Return [X, Y] of the center of cell containing provided text 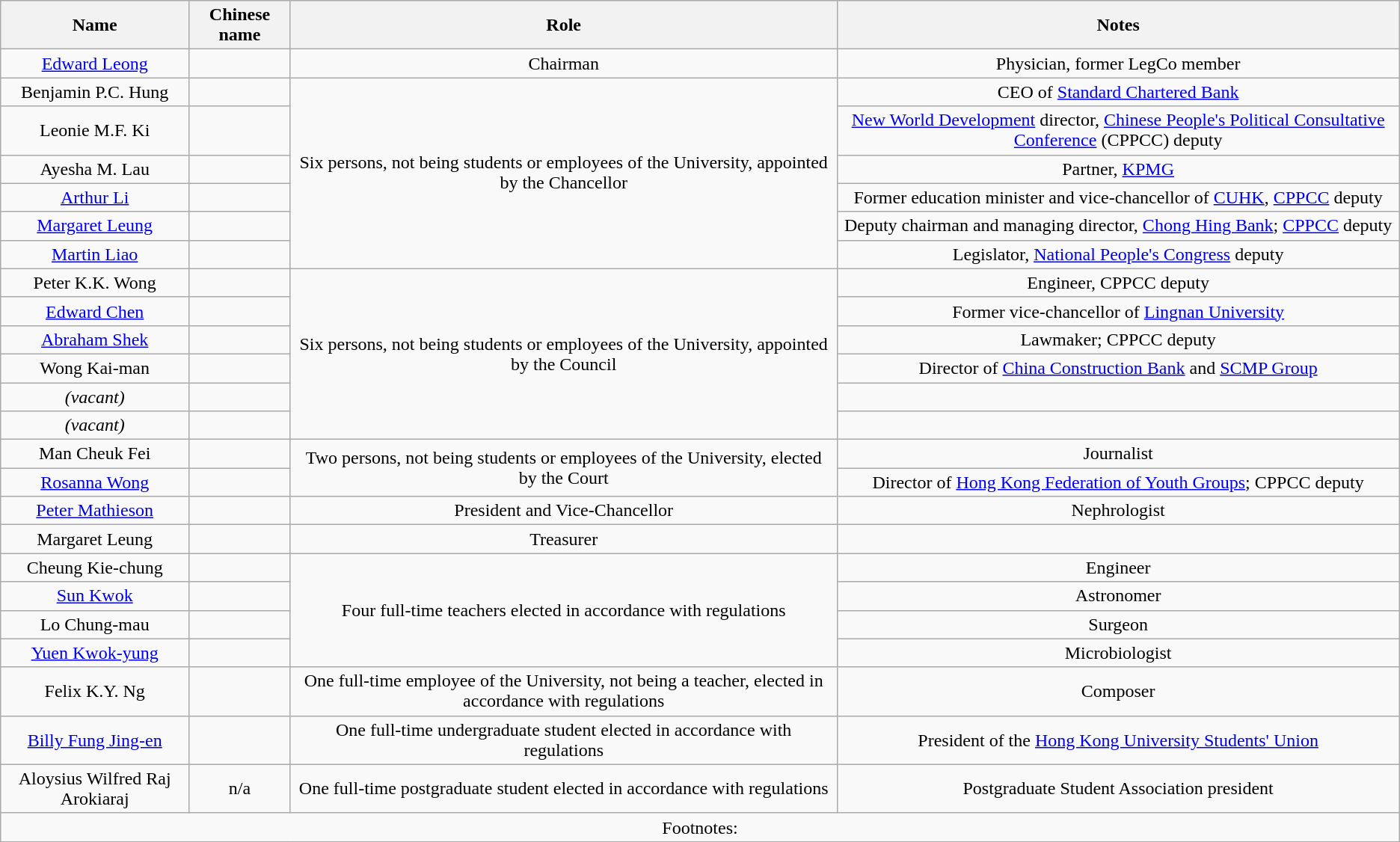
Lawmaker; CPPCC deputy [1118, 339]
President and Vice-Chancellor [564, 511]
Notes [1118, 25]
Legislator, National People's Congress deputy [1118, 254]
Ayesha M. Lau [95, 169]
President of the Hong Kong University Students' Union [1118, 740]
Nephrologist [1118, 511]
Footnotes: [700, 827]
Composer [1118, 691]
Cheung Kie-chung [95, 568]
Lo Chung-mau [95, 624]
Treasurer [564, 539]
Physician, former LegCo member [1118, 64]
Role [564, 25]
Chairman [564, 64]
Peter Mathieson [95, 511]
Abraham Shek [95, 339]
Surgeon [1118, 624]
Two persons, not being students or employees of the University, elected by the Court [564, 468]
One full-time employee of the University, not being a teacher, elected in accordance with regulations [564, 691]
Rosanna Wong [95, 482]
Director of China Construction Bank and SCMP Group [1118, 368]
Journalist [1118, 454]
Felix K.Y. Ng [95, 691]
Partner, KPMG [1118, 169]
Engineer [1118, 568]
Yuen Kwok-yung [95, 653]
Edward Leong [95, 64]
CEO of Standard Chartered Bank [1118, 92]
Six persons, not being students or employees of the University, appointed by the Council [564, 354]
Deputy chairman and managing director, Chong Hing Bank; CPPCC deputy [1118, 226]
Wong Kai-man [95, 368]
Peter K.K. Wong [95, 283]
Leonie M.F. Ki [95, 130]
Microbiologist [1118, 653]
Former education minister and vice-chancellor of CUHK, CPPCC deputy [1118, 197]
Six persons, not being students or employees of the University, appointed by the Chancellor [564, 173]
Four full-time teachers elected in accordance with regulations [564, 610]
Postgraduate Student Association president [1118, 788]
Engineer, CPPCC deputy [1118, 283]
Former vice-chancellor of Lingnan University [1118, 311]
Chinese name [240, 25]
Edward Chen [95, 311]
Benjamin P.C. Hung [95, 92]
Billy Fung Jing-en [95, 740]
Astronomer [1118, 596]
Director of Hong Kong Federation of Youth Groups; CPPCC deputy [1118, 482]
Martin Liao [95, 254]
Aloysius Wilfred Raj Arokiaraj [95, 788]
Man Cheuk Fei [95, 454]
One full-time postgraduate student elected in accordance with regulations [564, 788]
One full-time undergraduate student elected in accordance with regulations [564, 740]
Sun Kwok [95, 596]
n/a [240, 788]
New World Development director, Chinese People's Political Consultative Conference (CPPCC) deputy [1118, 130]
Name [95, 25]
Arthur Li [95, 197]
